Locate the cell with the specified text and output its [X, Y] center coordinate. 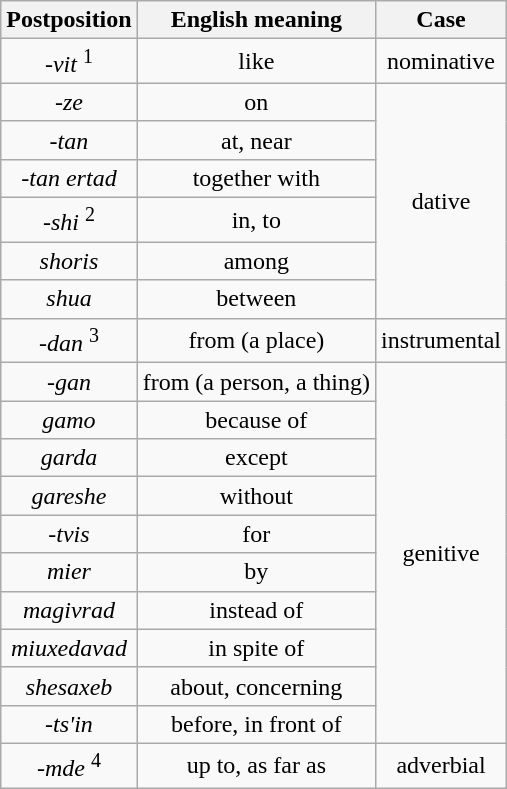
on [256, 102]
from (a place) [256, 340]
-ze [69, 102]
genitive [442, 554]
-gan [69, 382]
like [256, 62]
up to, as far as [256, 766]
at, near [256, 140]
English meaning [256, 20]
garda [69, 458]
without [256, 496]
-tan [69, 140]
before, in front of [256, 724]
dative [442, 200]
-mde 4 [69, 766]
-ts'in [69, 724]
from (a person, a thing) [256, 382]
-tan ertad [69, 179]
about, concerning [256, 686]
-dan 3 [69, 340]
-vit 1 [69, 62]
-tvis [69, 534]
gamo [69, 420]
Postposition [69, 20]
because of [256, 420]
among [256, 261]
instead of [256, 610]
shesaxeb [69, 686]
-shi 2 [69, 220]
magivrad [69, 610]
together with [256, 179]
instrumental [442, 340]
Case [442, 20]
in spite of [256, 648]
shoris [69, 261]
except [256, 458]
between [256, 299]
gareshe [69, 496]
mier [69, 572]
nominative [442, 62]
for [256, 534]
in, to [256, 220]
by [256, 572]
adverbial [442, 766]
shua [69, 299]
miuxedavad [69, 648]
